Identify which cell holds the provided text, then report its [x, y] central coordinate. 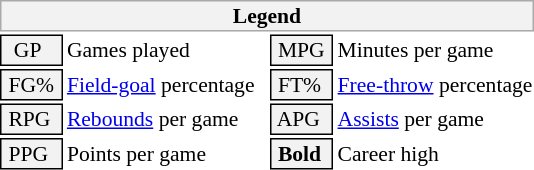
Career high [435, 154]
FG% [31, 85]
PPG [31, 154]
Free-throw percentage [435, 85]
Assists per game [435, 120]
MPG [302, 50]
FT% [302, 85]
Field-goal percentage [166, 85]
Legend [267, 16]
Games played [166, 50]
APG [302, 120]
RPG [31, 120]
GP [31, 50]
Rebounds per game [166, 120]
Minutes per game [435, 50]
Bold [302, 154]
Points per game [166, 154]
